Provide the (X, Y) coordinate of the cell's center where the given text is located.  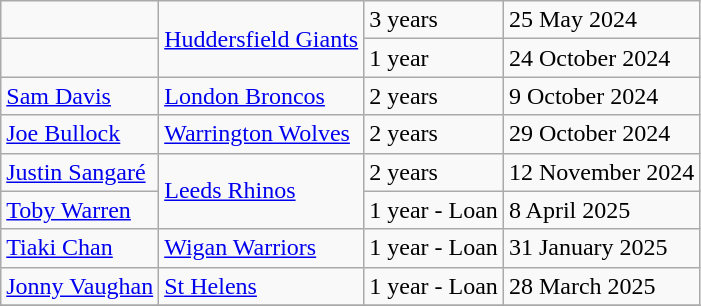
31 January 2025 (601, 248)
Tiaki Chan (80, 248)
Toby Warren (80, 210)
24 October 2024 (601, 58)
8 April 2025 (601, 210)
25 May 2024 (601, 20)
Jonny Vaughan (80, 286)
1 year (434, 58)
St Helens (262, 286)
Justin Sangaré (80, 172)
28 March 2025 (601, 286)
London Broncos (262, 96)
3 years (434, 20)
Warrington Wolves (262, 134)
Wigan Warriors (262, 248)
Huddersfield Giants (262, 39)
Leeds Rhinos (262, 191)
Joe Bullock (80, 134)
9 October 2024 (601, 96)
29 October 2024 (601, 134)
Sam Davis (80, 96)
12 November 2024 (601, 172)
